Locate the cell with the specified text and output its (x, y) center coordinate. 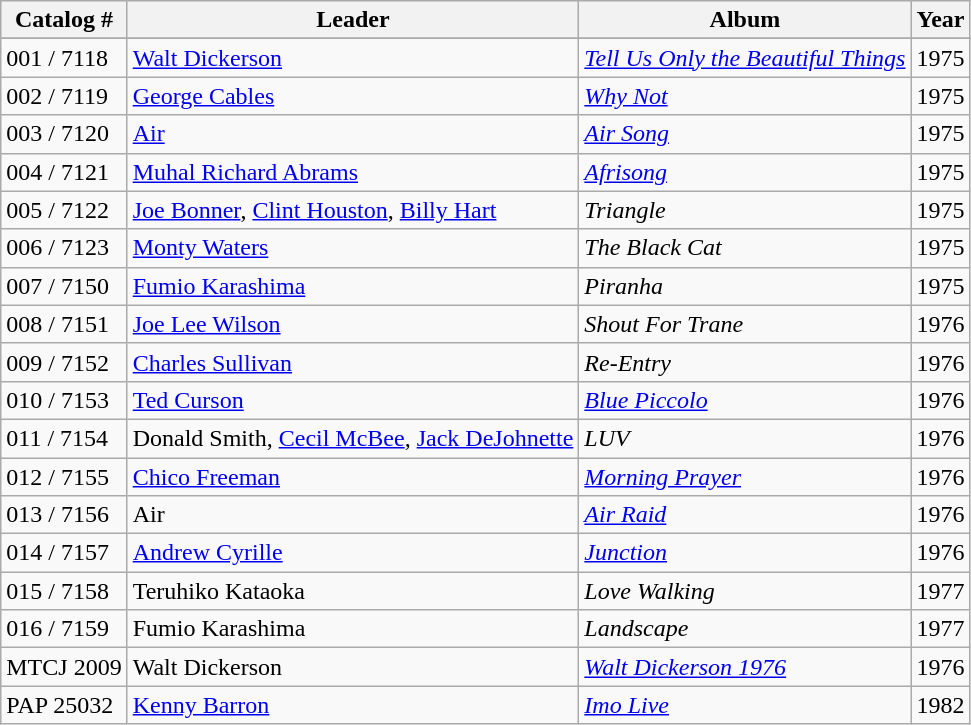
PAP 25032 (64, 705)
Afrisong (745, 172)
Teruhiko Kataoka (353, 591)
Andrew Cyrille (353, 553)
010 / 7153 (64, 400)
Air Raid (745, 515)
005 / 7122 (64, 210)
003 / 7120 (64, 134)
Muhal Richard Abrams (353, 172)
Kenny Barron (353, 705)
George Cables (353, 96)
Morning Prayer (745, 477)
011 / 7154 (64, 438)
LUV (745, 438)
015 / 7158 (64, 591)
006 / 7123 (64, 248)
008 / 7151 (64, 324)
Catalog # (64, 20)
1982 (940, 705)
009 / 7152 (64, 362)
Air Song (745, 134)
Charles Sullivan (353, 362)
Triangle (745, 210)
Blue Piccolo (745, 400)
Shout For Trane (745, 324)
The Black Cat (745, 248)
Tell Us Only the Beautiful Things (745, 58)
Piranha (745, 286)
004 / 7121 (64, 172)
Album (745, 20)
007 / 7150 (64, 286)
013 / 7156 (64, 515)
MTCJ 2009 (64, 667)
Ted Curson (353, 400)
Chico Freeman (353, 477)
Why Not (745, 96)
Monty Waters (353, 248)
Re-Entry (745, 362)
Joe Bonner, Clint Houston, Billy Hart (353, 210)
Year (940, 20)
Junction (745, 553)
012 / 7155 (64, 477)
Leader (353, 20)
Love Walking (745, 591)
001 / 7118 (64, 58)
Landscape (745, 629)
Joe Lee Wilson (353, 324)
016 / 7159 (64, 629)
Walt Dickerson 1976 (745, 667)
014 / 7157 (64, 553)
Imo Live (745, 705)
Donald Smith, Cecil McBee, Jack DeJohnette (353, 438)
002 / 7119 (64, 96)
